Return (X, Y) of the center of cell containing provided text 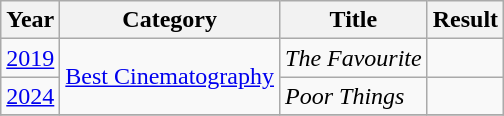
Title (354, 20)
Year (30, 20)
The Favourite (354, 58)
Category (170, 20)
2024 (30, 96)
2019 (30, 58)
Poor Things (354, 96)
Result (465, 20)
Best Cinematography (170, 77)
